Locate the cell with the specified text and output its (X, Y) center coordinate. 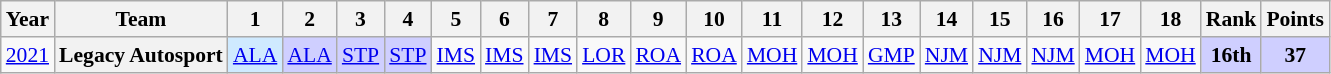
16th (1232, 55)
13 (892, 19)
16 (1052, 19)
2 (309, 19)
4 (408, 19)
9 (658, 19)
GMP (892, 55)
Team (141, 19)
15 (1000, 19)
6 (504, 19)
7 (554, 19)
12 (832, 19)
Year (28, 19)
37 (1295, 55)
11 (772, 19)
8 (604, 19)
2021 (28, 55)
17 (1110, 19)
Points (1295, 19)
3 (360, 19)
14 (946, 19)
LOR (604, 55)
Rank (1232, 19)
1 (255, 19)
10 (714, 19)
Legacy Autosport (141, 55)
18 (1170, 19)
5 (456, 19)
